Output the (X, Y) coordinate of the center of the cell containing the given text.  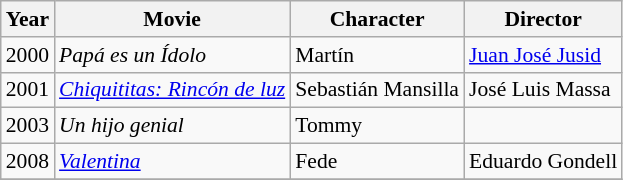
Juan José Jusid (543, 55)
2008 (28, 162)
José Luis Massa (543, 90)
Year (28, 19)
Character (377, 19)
Fede (377, 162)
Martín (377, 55)
Eduardo Gondell (543, 162)
2003 (28, 126)
Sebastián Mansilla (377, 90)
Movie (172, 19)
2000 (28, 55)
Un hijo genial (172, 126)
Chiquititas: Rincón de luz (172, 90)
Papá es un Ídolo (172, 55)
2001 (28, 90)
Tommy (377, 126)
Director (543, 19)
Valentina (172, 162)
